Detect which cell encompasses the target text, then output its (x, y) center coordinate. 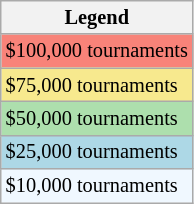
$50,000 tournaments (97, 118)
$100,000 tournaments (97, 51)
$10,000 tournaments (97, 186)
$25,000 tournaments (97, 152)
$75,000 tournaments (97, 85)
Legend (97, 17)
